Scan for the cell matching the given text and deliver its (X, Y) coordinate at center. 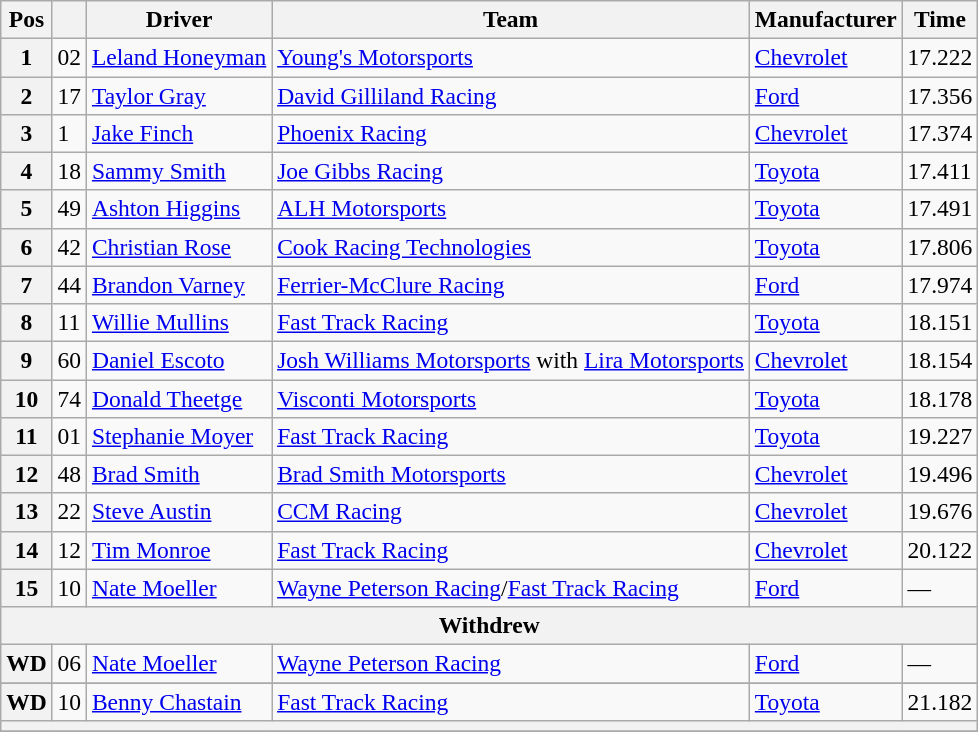
Wayne Peterson Racing/Fast Track Racing (511, 588)
Time (940, 19)
Young's Motorsports (511, 57)
Brad Smith (180, 474)
Willie Mullins (180, 322)
17.356 (940, 95)
44 (69, 285)
06 (69, 663)
13 (26, 512)
Donald Theetge (180, 398)
Jake Finch (180, 133)
Ferrier-McClure Racing (511, 285)
Leland Honeyman (180, 57)
18.178 (940, 398)
Steve Austin (180, 512)
8 (26, 322)
4 (26, 171)
Phoenix Racing (511, 133)
Taylor Gray (180, 95)
Daniel Escoto (180, 360)
17 (69, 95)
Christian Rose (180, 247)
David Gilliland Racing (511, 95)
3 (26, 133)
6 (26, 247)
Visconti Motorsports (511, 398)
Tim Monroe (180, 550)
20.122 (940, 550)
19.676 (940, 512)
Joe Gibbs Racing (511, 171)
21.182 (940, 701)
Driver (180, 19)
Manufacturer (826, 19)
74 (69, 398)
17.806 (940, 247)
60 (69, 360)
17.411 (940, 171)
17.374 (940, 133)
Brad Smith Motorsports (511, 474)
Cook Racing Technologies (511, 247)
Benny Chastain (180, 701)
Wayne Peterson Racing (511, 663)
Ashton Higgins (180, 209)
15 (26, 588)
5 (26, 209)
Pos (26, 19)
02 (69, 57)
Sammy Smith (180, 171)
Josh Williams Motorsports with Lira Motorsports (511, 360)
17.491 (940, 209)
9 (26, 360)
49 (69, 209)
19.227 (940, 436)
42 (69, 247)
17.974 (940, 285)
ALH Motorsports (511, 209)
2 (26, 95)
18.151 (940, 322)
Stephanie Moyer (180, 436)
Withdrew (490, 625)
Team (511, 19)
18.154 (940, 360)
01 (69, 436)
18 (69, 171)
CCM Racing (511, 512)
48 (69, 474)
17.222 (940, 57)
19.496 (940, 474)
Brandon Varney (180, 285)
14 (26, 550)
22 (69, 512)
7 (26, 285)
